Locate the cell with the specified text and output its (x, y) center coordinate. 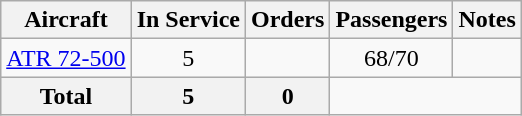
Orders (287, 20)
Passengers (392, 20)
Aircraft (66, 20)
In Service (188, 20)
ATR 72-500 (66, 58)
Total (66, 96)
0 (287, 96)
68/70 (392, 58)
Notes (487, 20)
